Scan for the cell matching the given text and deliver its [X, Y] coordinate at center. 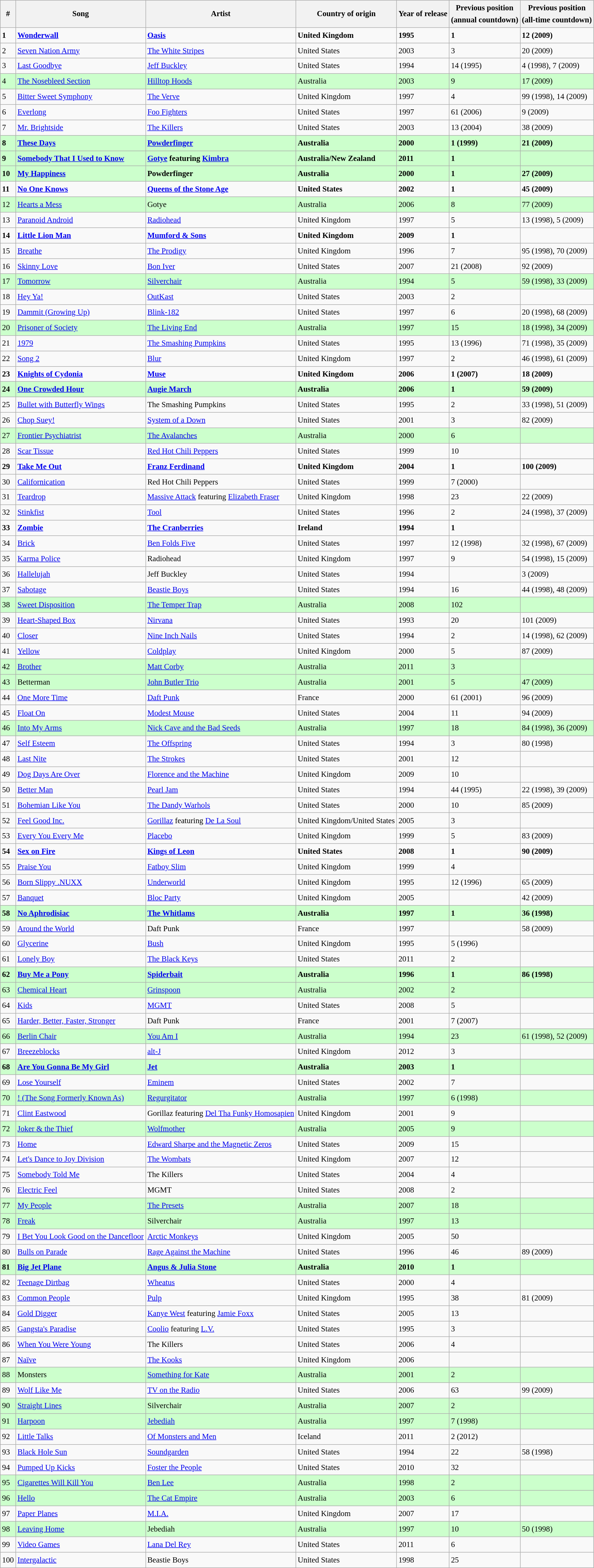
Self Esteem [81, 743]
# [8, 14]
The Temper Trap [221, 605]
89 (2009) [557, 1252]
67 [8, 1052]
12 (1998) [485, 543]
84 [8, 1314]
Breezeblocks [81, 1052]
The Living End [221, 328]
102 [485, 605]
18 (2009) [557, 374]
Soundgarden [221, 1452]
Seven Nation Army [81, 51]
Matt Corby [221, 666]
Nick Cave and the Bad Seeds [221, 728]
Big Jet Plane [81, 1267]
Buy Me a Pony [81, 974]
40 [8, 636]
22 (2009) [557, 497]
20 (1998), 68 (2009) [557, 312]
When You Were Young [81, 1344]
Breathe [81, 251]
One Crowded Hour [81, 389]
Straight Lines [81, 1406]
78 [8, 1221]
Australia/New Zealand [346, 158]
Coolio featuring L.V. [221, 1329]
12 (1996) [485, 882]
73 [8, 1144]
Common People [81, 1298]
Knights of Cydonia [81, 374]
24 [8, 389]
Joker & the Thief [81, 1129]
Bitter Sweet Symphony [81, 97]
Country of origin [346, 14]
Black Hole Sun [81, 1452]
21 [8, 343]
TV on the Radio [221, 1391]
United Kingdom/United States [346, 820]
Placebo [221, 836]
22 (1998), 39 (2009) [557, 790]
Zombie [81, 528]
61 [8, 959]
95 [8, 1483]
Every You Every Me [81, 836]
56 [8, 882]
Brother [81, 666]
The Kooks [221, 1360]
54 [8, 851]
Glycerine [81, 944]
Let's Dance to Joy Division [81, 1159]
Fatboy Slim [221, 867]
Frontier Psychiatrist [81, 435]
36 (1998) [557, 913]
Previous position(all-time countdown) [557, 14]
93 [8, 1452]
53 [8, 836]
Dammit (Growing Up) [81, 312]
Bulls on Parade [81, 1252]
33 [8, 528]
Hey Ya! [81, 297]
Augie March [221, 389]
The Prodigy [221, 251]
88 [8, 1375]
65 [8, 1021]
Teardrop [81, 497]
33 (1998), 51 (2009) [557, 405]
61 (2001) [485, 697]
The White Stripes [221, 51]
80 [8, 1252]
The Cranberries [221, 528]
58 (1998) [557, 1452]
1 (2007) [485, 374]
59 (1998), 33 (2009) [557, 282]
Angus & Julia Stone [221, 1267]
41 [8, 651]
The Avalanches [221, 435]
74 [8, 1159]
44 [8, 697]
45 (2009) [557, 189]
Monsters [81, 1375]
Scar Tissue [81, 451]
Little Talks [81, 1437]
81 [8, 1267]
45 [8, 713]
13 (1996) [485, 343]
81 (2009) [557, 1298]
Betterman [81, 682]
Into My Arms [81, 728]
Better Man [81, 790]
87 (2009) [557, 651]
77 [8, 1206]
50 (1998) [557, 1529]
Last Goodbye [81, 66]
Tomorrow [81, 282]
The Black Keys [221, 959]
Previous position(annual countdown) [485, 14]
No Aphrodisiac [81, 913]
2 (2012) [485, 1437]
Paranoid Android [81, 220]
62 [8, 974]
Arctic Monkeys [221, 1237]
87 [8, 1360]
Freak [81, 1221]
Kanye West featuring Jamie Foxx [221, 1314]
Somebody That I Used to Know [81, 158]
59 [8, 928]
48 [8, 759]
Everlong [81, 112]
Chemical Heart [81, 990]
Hello [81, 1499]
96 [8, 1499]
Of Monsters and Men [221, 1437]
Muse [221, 374]
My People [81, 1206]
Video Games [81, 1545]
Lonely Boy [81, 959]
Tool [221, 512]
31 [8, 497]
3 (2009) [557, 574]
83 (2009) [557, 836]
1 (1999) [485, 143]
100 [8, 1560]
72 [8, 1129]
85 (2009) [557, 805]
Mumford & Sons [221, 235]
97 [8, 1514]
79 [8, 1237]
Teenage Dirtbag [81, 1283]
92 (2009) [557, 266]
Foo Fighters [221, 112]
13 (2004) [485, 128]
Sweet Disposition [81, 605]
7 (2000) [485, 482]
! (The Song Formerly Known As) [81, 1098]
Stinkfist [81, 512]
Franz Ferdinand [221, 466]
14 (1998), 62 (2009) [557, 636]
47 (2009) [557, 682]
21 (2008) [485, 266]
Heart-Shaped Box [81, 620]
60 [8, 944]
27 [8, 435]
Take Me Out [81, 466]
42 (2009) [557, 897]
Foster the People [221, 1468]
These Days [81, 143]
58 (2009) [557, 928]
Karma Police [81, 559]
Wolf Like Me [81, 1391]
The Wombats [221, 1159]
59 (2009) [557, 389]
Bush [221, 944]
1993 [423, 620]
Are You Gonna Be My Girl [81, 1067]
30 [8, 482]
Chop Suey! [81, 420]
Leaving Home [81, 1529]
The Offspring [221, 743]
Gold Digger [81, 1314]
Feel Good Inc. [81, 820]
I Bet You Look Good on the Dancefloor [81, 1237]
Edward Sharpe and the Magnetic Zeros [221, 1144]
82 (2009) [557, 420]
One More Time [81, 697]
90 (2009) [557, 851]
Nine Inch Nails [221, 636]
28 [8, 451]
System of a Down [221, 420]
91 [8, 1422]
Naïve [81, 1360]
Pumped Up Kicks [81, 1468]
Spiderbait [221, 974]
86 (1998) [557, 974]
The Dandy Warhols [221, 805]
The Presets [221, 1206]
64 [8, 1005]
38 (2009) [557, 128]
Artist [221, 14]
Paper Planes [81, 1514]
76 [8, 1190]
Harpoon [81, 1422]
35 [8, 559]
Bon Iver [221, 266]
Bohemian Like You [81, 805]
69 [8, 1082]
Lana Del Rey [221, 1545]
The Nosebleed Section [81, 81]
84 (1998), 36 (2009) [557, 728]
27 (2009) [557, 174]
99 (2009) [557, 1391]
Something for Kate [221, 1375]
Bloc Party [221, 897]
No One Knows [81, 189]
55 [8, 867]
Bullet with Butterfly Wings [81, 405]
14 [8, 235]
26 [8, 420]
Underworld [221, 882]
98 [8, 1529]
The Cat Empire [221, 1499]
82 [8, 1283]
42 [8, 666]
94 (2009) [557, 713]
My Happiness [81, 174]
Rage Against the Machine [221, 1252]
34 [8, 543]
96 (2009) [557, 697]
Gorillaz featuring Del Tha Funky Homosapien [221, 1113]
Massive Attack featuring Elizabeth Fraser [221, 497]
Iceland [346, 1437]
61 (2006) [485, 112]
Grinspoon [221, 990]
Coldplay [221, 651]
66 [8, 1036]
Jet [221, 1067]
Oasis [221, 35]
24 (1998), 37 (2009) [557, 512]
7 (2007) [485, 1021]
77 (2009) [557, 205]
Electric Feel [81, 1190]
101 (2009) [557, 620]
Pulp [221, 1298]
99 [8, 1545]
Blink-182 [221, 312]
The Verve [221, 97]
Hilltop Hoods [221, 81]
13 (1998), 5 (2009) [557, 220]
51 [8, 805]
54 (1998), 15 (2009) [557, 559]
Blur [221, 358]
Yellow [81, 651]
Last Nite [81, 759]
Kings of Leon [221, 851]
83 [8, 1298]
Pearl Jam [221, 790]
Wheatus [221, 1283]
80 (1998) [557, 743]
Dog Days Are Over [81, 774]
Gorillaz featuring De La Soul [221, 820]
Wolfmother [221, 1129]
The Whitlams [221, 913]
47 [8, 743]
39 [8, 620]
Gotye featuring Kimbra [221, 158]
Brick [81, 543]
Born Slippy .NUXX [81, 882]
1979 [81, 343]
Float On [81, 713]
Ben Folds Five [221, 543]
36 [8, 574]
Closer [81, 636]
OutKast [221, 297]
Gotye [221, 205]
94 [8, 1468]
Wonderwall [81, 35]
9 (2009) [557, 112]
Nirvana [221, 620]
Ireland [346, 528]
18 (1998), 34 (2009) [557, 328]
14 (1995) [485, 66]
The Strokes [221, 759]
Lose Yourself [81, 1082]
Sex on Fire [81, 851]
37 [8, 589]
100 (2009) [557, 466]
58 [8, 913]
75 [8, 1175]
Skinny Love [81, 266]
7 (1998) [485, 1422]
Berlin Chair [81, 1036]
70 [8, 1098]
Harder, Better, Faster, Stronger [81, 1021]
32 (1998), 67 (2009) [557, 543]
92 [8, 1437]
90 [8, 1406]
44 (1995) [485, 790]
71 (1998), 35 (2009) [557, 343]
Clint Eastwood [81, 1113]
44 (1998), 48 (2009) [557, 589]
Cigarettes Will Kill You [81, 1483]
43 [8, 682]
John Butler Trio [221, 682]
Banquet [81, 897]
95 (1998), 70 (2009) [557, 251]
Mr. Brightside [81, 128]
Regurgitator [221, 1098]
Gangsta's Paradise [81, 1329]
Somebody Told Me [81, 1175]
17 (2009) [557, 81]
89 [8, 1391]
46 (1998), 61 (2009) [557, 358]
29 [8, 466]
Eminem [221, 1082]
52 [8, 820]
Song 2 [81, 358]
68 [8, 1067]
20 (2009) [557, 51]
Song [81, 14]
21 (2009) [557, 143]
99 (1998), 14 (2009) [557, 97]
alt-J [221, 1052]
61 (1998), 52 (2009) [557, 1036]
71 [8, 1113]
Kids [81, 1005]
Little Lion Man [81, 235]
4 (1998), 7 (2009) [557, 66]
Modest Mouse [221, 713]
Praise You [81, 867]
6 (1998) [485, 1098]
49 [8, 774]
Prisoner of Society [81, 328]
Sabotage [81, 589]
Californication [81, 482]
86 [8, 1344]
2012 [423, 1052]
Home [81, 1144]
Ben Lee [221, 1483]
Intergalactic [81, 1560]
12 (2009) [557, 35]
Year of release [423, 14]
Around the World [81, 928]
Queens of the Stone Age [221, 189]
65 (2009) [557, 882]
57 [8, 897]
85 [8, 1329]
Hallelujah [81, 574]
M.I.A. [221, 1514]
Hearts a Mess [81, 205]
19 [8, 312]
You Am I [221, 1036]
Florence and the Machine [221, 774]
5 (1996) [485, 944]
